Return [x, y] of the center of cell containing provided text 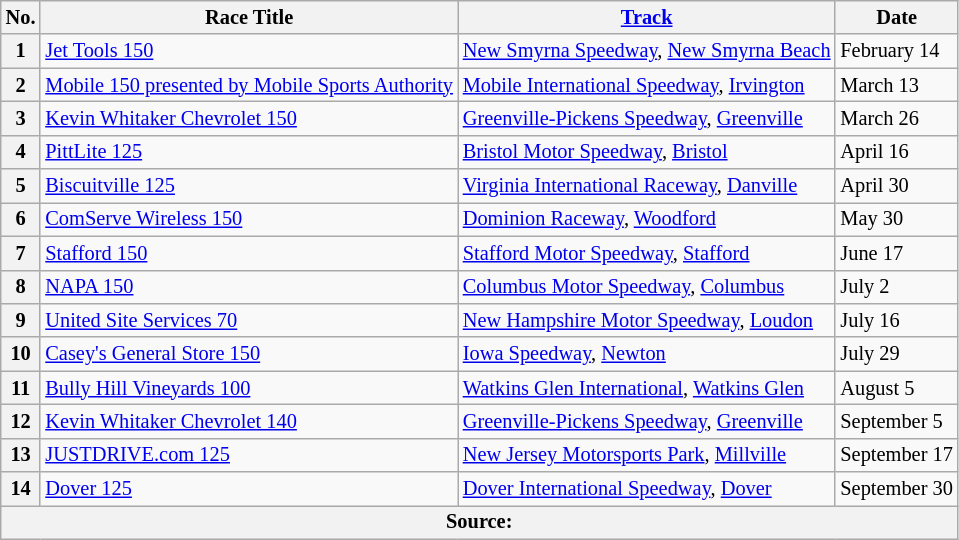
2 [21, 85]
4 [21, 152]
JUSTDRIVE.com 125 [248, 455]
August 5 [896, 388]
Iowa Speedway, Newton [647, 354]
Stafford Motor Speedway, Stafford [647, 253]
New Hampshire Motor Speedway, Loudon [647, 320]
Biscuitville 125 [248, 186]
Race Title [248, 17]
September 17 [896, 455]
PittLite 125 [248, 152]
No. [21, 17]
May 30 [896, 219]
March 13 [896, 85]
Dover 125 [248, 489]
3 [21, 118]
Bristol Motor Speedway, Bristol [647, 152]
Jet Tools 150 [248, 51]
12 [21, 421]
ComServe Wireless 150 [248, 219]
1 [21, 51]
Casey's General Store 150 [248, 354]
Mobile International Speedway, Irvington [647, 85]
Track [647, 17]
8 [21, 287]
7 [21, 253]
March 26 [896, 118]
9 [21, 320]
5 [21, 186]
July 2 [896, 287]
Dominion Raceway, Woodford [647, 219]
July 29 [896, 354]
Columbus Motor Speedway, Columbus [647, 287]
New Jersey Motorsports Park, Millville [647, 455]
Dover International Speedway, Dover [647, 489]
Kevin Whitaker Chevrolet 150 [248, 118]
February 14 [896, 51]
July 16 [896, 320]
10 [21, 354]
11 [21, 388]
Source: [480, 522]
6 [21, 219]
13 [21, 455]
June 17 [896, 253]
April 30 [896, 186]
September 30 [896, 489]
Mobile 150 presented by Mobile Sports Authority [248, 85]
Watkins Glen International, Watkins Glen [647, 388]
September 5 [896, 421]
April 16 [896, 152]
14 [21, 489]
Bully Hill Vineyards 100 [248, 388]
Virginia International Raceway, Danville [647, 186]
New Smyrna Speedway, New Smyrna Beach [647, 51]
Stafford 150 [248, 253]
Date [896, 17]
United Site Services 70 [248, 320]
NAPA 150 [248, 287]
Kevin Whitaker Chevrolet 140 [248, 421]
